Determine the [X, Y] coordinate at the center of the cell enclosing the given text.  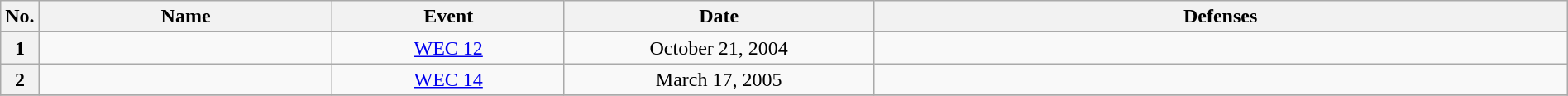
WEC 14 [448, 79]
2 [20, 79]
Name [185, 17]
1 [20, 48]
Event [448, 17]
No. [20, 17]
WEC 12 [448, 48]
October 21, 2004 [719, 48]
Date [719, 17]
March 17, 2005 [719, 79]
Defenses [1221, 17]
